Capture the cell that displays the provided text and extract its [x, y] central coordinate. 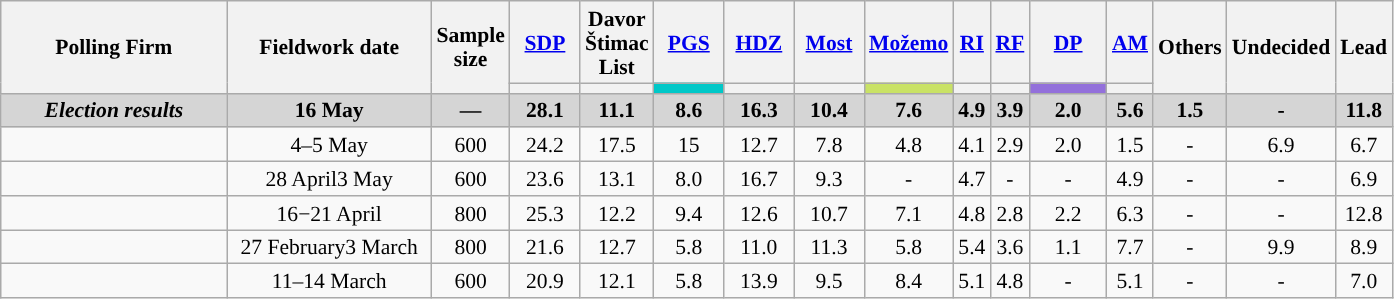
4.1 [972, 145]
Lead [1364, 47]
Davor Štimac List [617, 42]
12.2 [617, 213]
16 May [330, 110]
9.4 [689, 213]
1.1 [1068, 247]
7.8 [829, 145]
PGS [689, 42]
11.0 [759, 247]
13.9 [759, 281]
13.1 [617, 179]
15 [689, 145]
9.3 [829, 179]
25.3 [545, 213]
SDP [545, 42]
7.6 [908, 110]
10.4 [829, 110]
12.8 [1364, 213]
16−21 April [330, 213]
2.8 [1010, 213]
Možemo [908, 42]
5.4 [972, 247]
23.6 [545, 179]
16.3 [759, 110]
Polling Firm [114, 47]
6.7 [1364, 145]
4–5 May [330, 145]
8.4 [908, 281]
6.3 [1130, 213]
11.3 [829, 247]
8.9 [1364, 247]
20.9 [545, 281]
HDZ [759, 42]
21.6 [545, 247]
9.9 [1281, 247]
7.0 [1364, 281]
Most [829, 42]
11–14 March [330, 281]
Sample size [470, 47]
8.6 [689, 110]
16.7 [759, 179]
28.1 [545, 110]
7.7 [1130, 247]
— [470, 110]
AM [1130, 42]
10.7 [829, 213]
24.2 [545, 145]
Undecided [1281, 47]
17.5 [617, 145]
RI [972, 42]
12.6 [759, 213]
2.2 [1068, 213]
9.5 [829, 281]
12.1 [617, 281]
3.9 [1010, 110]
Election results [114, 110]
5.6 [1130, 110]
Others [1190, 47]
27 February3 March [330, 247]
4.7 [972, 179]
DP [1068, 42]
28 April3 May [330, 179]
8.0 [689, 179]
RF [1010, 42]
Fieldwork date [330, 47]
3.6 [1010, 247]
11.8 [1364, 110]
2.9 [1010, 145]
11.1 [617, 110]
7.1 [908, 213]
